Return (X, Y) of the center of cell containing provided text 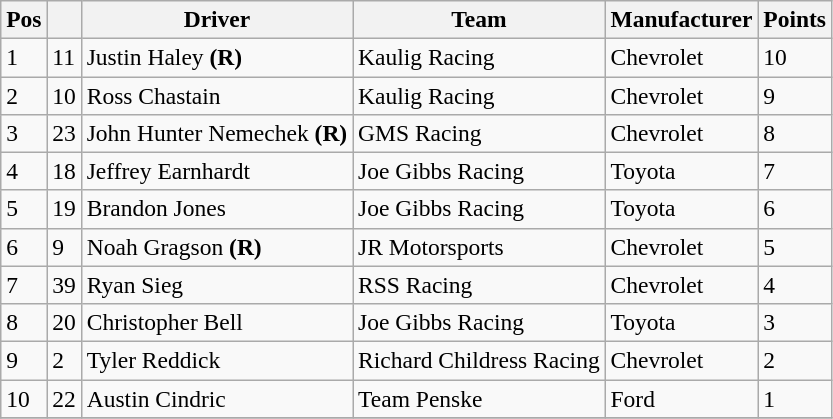
Manufacturer (682, 19)
JR Motorsports (479, 247)
Pos (24, 19)
11 (64, 57)
Justin Haley (R) (216, 57)
Richard Childress Racing (479, 360)
Points (795, 19)
39 (64, 285)
Ross Chastain (216, 95)
Tyler Reddick (216, 360)
Christopher Bell (216, 322)
20 (64, 322)
John Hunter Nemechek (R) (216, 133)
Team (479, 19)
Noah Gragson (R) (216, 247)
Brandon Jones (216, 209)
22 (64, 398)
19 (64, 209)
Team Penske (479, 398)
Jeffrey Earnhardt (216, 171)
RSS Racing (479, 285)
Ryan Sieg (216, 285)
Ford (682, 398)
Driver (216, 19)
Austin Cindric (216, 398)
GMS Racing (479, 133)
18 (64, 171)
23 (64, 133)
